Capture the cell that displays the provided text and extract its [X, Y] central coordinate. 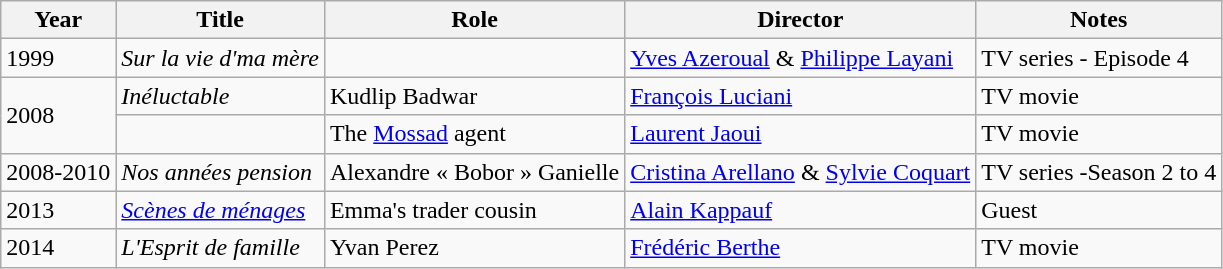
1999 [58, 58]
Guest [1099, 210]
Year [58, 20]
2014 [58, 248]
TV series - Episode 4 [1099, 58]
Emma's trader cousin [474, 210]
Kudlip Badwar [474, 96]
Director [800, 20]
2013 [58, 210]
Laurent Jaoui [800, 134]
Cristina Arellano & Sylvie Coquart [800, 172]
Frédéric Berthe [800, 248]
Inéluctable [220, 96]
Alain Kappauf [800, 210]
Nos années pension [220, 172]
Role [474, 20]
L'Esprit de famille [220, 248]
Yvan Perez [474, 248]
Notes [1099, 20]
François Luciani [800, 96]
TV series -Season 2 to 4 [1099, 172]
The Mossad agent [474, 134]
Scènes de ménages [220, 210]
Sur la vie d'ma mère [220, 58]
Alexandre « Bobor » Ganielle [474, 172]
2008-2010 [58, 172]
Title [220, 20]
2008 [58, 115]
Yves Azeroual & Philippe Layani [800, 58]
